For the text-containing cell, return its midpoint in [X, Y] coordinate format. 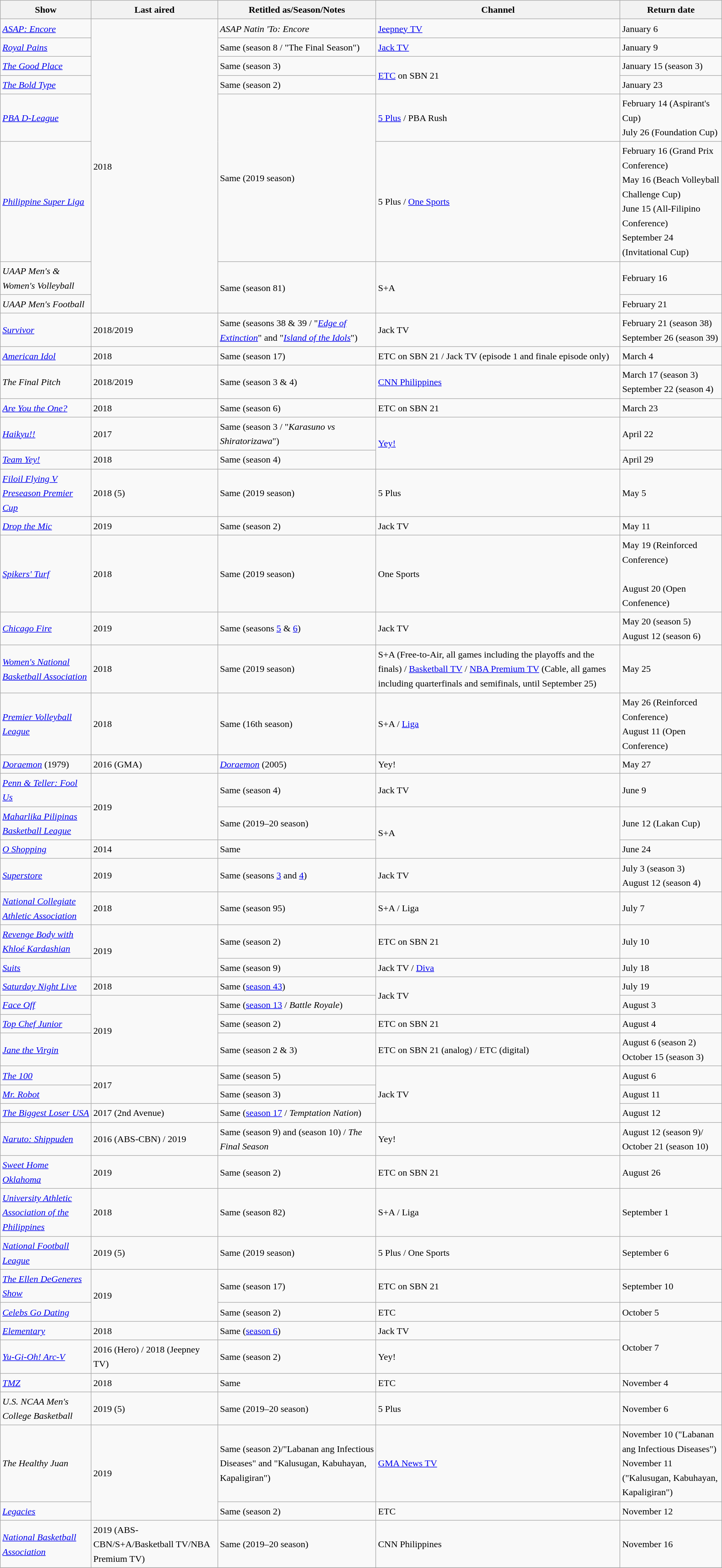
Same (seasons 3 and 4) [297, 875]
September 6 [671, 1253]
May 5 [671, 493]
August 26 [671, 1172]
Maharlika Pilipinas Basketball League [46, 823]
July 19 [671, 986]
Top Chef Junior [46, 1024]
Are You the One? [46, 408]
Haikyu!! [46, 434]
Same (season 3 & 4) [297, 382]
The Ellen DeGeneres Show [46, 1286]
Doraemon (1979) [46, 764]
Chicago Fire [46, 628]
April 29 [671, 459]
The Bold Type [46, 85]
Same (season 13 / Battle Royale) [297, 1005]
May 27 [671, 764]
Mr. Robot [46, 1094]
TMZ [46, 1382]
May 20 (season 5) August 12 (season 6) [671, 628]
Same (season 81) [297, 288]
November 12 [671, 1511]
Naruto: Shippuden [46, 1139]
Sweet Home Oklahoma [46, 1172]
The Good Place [46, 66]
July 7 [671, 908]
August 12 (season 9)/ October 21 (season 10) [671, 1139]
Revenge Body with Khloé Kardashian [46, 941]
Same (season 2 & 3) [297, 1050]
ETC on SBN 21 / Jack TV (episode 1 and finale episode only) [498, 356]
Penn & Teller: Fool Us [46, 790]
Jane the Virgin [46, 1050]
August 11 [671, 1094]
Same (season 9) and (season 10) / The Final Season [297, 1139]
National Collegiate Athletic Association [46, 908]
Elementary [46, 1331]
UAAP Men's & Women's Volleyball [46, 278]
August 4 [671, 1024]
Royal Pains [46, 47]
May 11 [671, 526]
August 6 (season 2) October 15 (season 3) [671, 1050]
Same (season 17 / Temptation Nation) [297, 1113]
November 16 [671, 1544]
April 22 [671, 434]
The 100 [46, 1075]
Same (season 82) [297, 1213]
November 6 [671, 1408]
October 7 [671, 1348]
2018 (5) [155, 493]
Jeepney TV [498, 29]
March 4 [671, 356]
GMA News TV [498, 1463]
March 23 [671, 408]
June 24 [671, 850]
Return date [671, 10]
Retitled as/Season/Notes [297, 10]
Doraemon (2005) [297, 764]
The Final Pitch [46, 382]
Superstore [46, 875]
Last aired [155, 10]
February 21 (season 38) September 26 (season 39) [671, 330]
May 25 [671, 669]
2016 (ABS-CBN) / 2019 [155, 1139]
2016 (GMA) [155, 764]
2017 (2nd Avenue) [155, 1113]
Celebs Go Dating [46, 1312]
2014 [155, 850]
Philippine Super Liga [46, 201]
January 6 [671, 29]
July 3 (season 3) August 12 (season 4) [671, 875]
September 1 [671, 1213]
The Healthy Juan [46, 1463]
October 5 [671, 1312]
Same (season 2)/"Labanan ang Infectious Diseases" and "Kalusugan, Kabuhayan, Kapaligiran") [297, 1463]
PBA D-League [46, 118]
February 16 [671, 278]
Same (season 95) [297, 908]
January 15 (season 3) [671, 66]
February 14 (Aspirant's Cup) July 26 (Foundation Cup) [671, 118]
March 17 (season 3) September 22 (season 4) [671, 382]
Survivor [46, 330]
August 12 [671, 1113]
January 9 [671, 47]
May 19 (Reinforced Conference) August 20 (Open Confenence) [671, 574]
Drop the Mic [46, 526]
Jack TV / Diva [498, 967]
Channel [498, 10]
Face Off [46, 1005]
ETC on SBN 21 (analog) / ETC (digital) [498, 1050]
January 23 [671, 85]
Legacies [46, 1511]
The Biggest Loser USA [46, 1113]
Same (seasons 38 & 39 / "Edge of Extinction" and "Island of the Idols") [297, 330]
July 18 [671, 967]
Same (season 43) [297, 986]
June 12 (Lakan Cup) [671, 823]
University Athletic Association of the Philippines [46, 1213]
One Sports [498, 574]
June 9 [671, 790]
2019 (ABS-CBN/S+A/Basketball TV/NBA Premium TV) [155, 1544]
May 26 (Reinforced Conference) August 11 (Open Conference) [671, 724]
November 10 ("Labanan ang Infectious Diseases") November 11 ("Kalusugan, Kabuhayan, Kapaligiran") [671, 1463]
Same (seasons 5 & 6) [297, 628]
ASAP Natin 'To: Encore [297, 29]
Filoil Flying V Preseason Premier Cup [46, 493]
September 10 [671, 1286]
American Idol [46, 356]
Same (16th season) [297, 724]
5 Plus / PBA Rush [498, 118]
August 6 [671, 1075]
National Basketball Association [46, 1544]
Yu-Gi-Oh! Arc-V [46, 1356]
February 16 (Grand Prix Conference) May 16 (Beach Volleyball Challenge Cup) June 15 (All-Filipino Conference) September 24 (Invitational Cup) [671, 201]
U.S. NCAA Men's College Basketball [46, 1408]
National Football League [46, 1253]
November 4 [671, 1382]
ASAP: Encore [46, 29]
Suits [46, 967]
Spikers' Turf [46, 574]
July 10 [671, 941]
Show [46, 10]
Women's National Basketball Association [46, 669]
Same (season 9) [297, 967]
UAAP Men's Football [46, 304]
2016 (Hero) / 2018 (Jeepney TV) [155, 1356]
Team Yey! [46, 459]
Same (season 5) [297, 1075]
February 21 [671, 304]
Saturday Night Live [46, 986]
O Shopping [46, 850]
Premier Volleyball League [46, 724]
Same (season 3 / "Karasuno vs Shiratorizawa") [297, 434]
August 3 [671, 1005]
Same (season 8 / "The Final Season") [297, 47]
